Return [X, Y] of the center of cell containing provided text 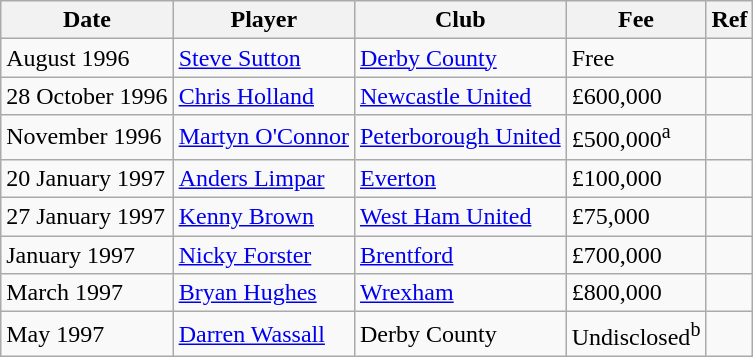
Kenny Brown [264, 217]
Wrexham [460, 293]
28 October 1996 [87, 96]
£800,000 [636, 293]
Player [264, 20]
Date [87, 20]
Club [460, 20]
27 January 1997 [87, 217]
August 1996 [87, 58]
January 1997 [87, 255]
Brentford [460, 255]
November 1996 [87, 138]
Martyn O'Connor [264, 138]
Peterborough United [460, 138]
Fee [636, 20]
£700,000 [636, 255]
March 1997 [87, 293]
Nicky Forster [264, 255]
£75,000 [636, 217]
Steve Sutton [264, 58]
Everton [460, 178]
Undisclosedb [636, 334]
Anders Limpar [264, 178]
20 January 1997 [87, 178]
Bryan Hughes [264, 293]
Chris Holland [264, 96]
Ref [730, 20]
Darren Wassall [264, 334]
Newcastle United [460, 96]
£500,000a [636, 138]
West Ham United [460, 217]
Free [636, 58]
May 1997 [87, 334]
£600,000 [636, 96]
£100,000 [636, 178]
